Pinpoint the cell where the given text exists, returning its [X, Y] midpoint coordinate. 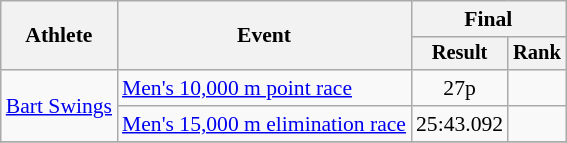
Bart Swings [59, 106]
27p [460, 88]
Final [488, 19]
Athlete [59, 36]
Result [460, 54]
25:43.092 [460, 124]
Men's 15,000 m elimination race [264, 124]
Rank [537, 54]
Men's 10,000 m point race [264, 88]
Event [264, 36]
